Provide the (X, Y) coordinate of the cell's center where the given text is located.  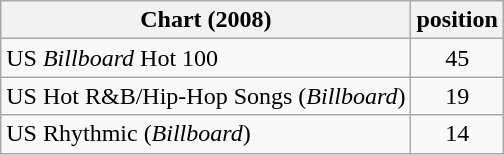
US Billboard Hot 100 (206, 58)
19 (457, 96)
Chart (2008) (206, 20)
US Hot R&B/Hip-Hop Songs (Billboard) (206, 96)
position (457, 20)
45 (457, 58)
14 (457, 134)
US Rhythmic (Billboard) (206, 134)
